Determine the [x, y] coordinate at the center of the cell enclosing the given text.  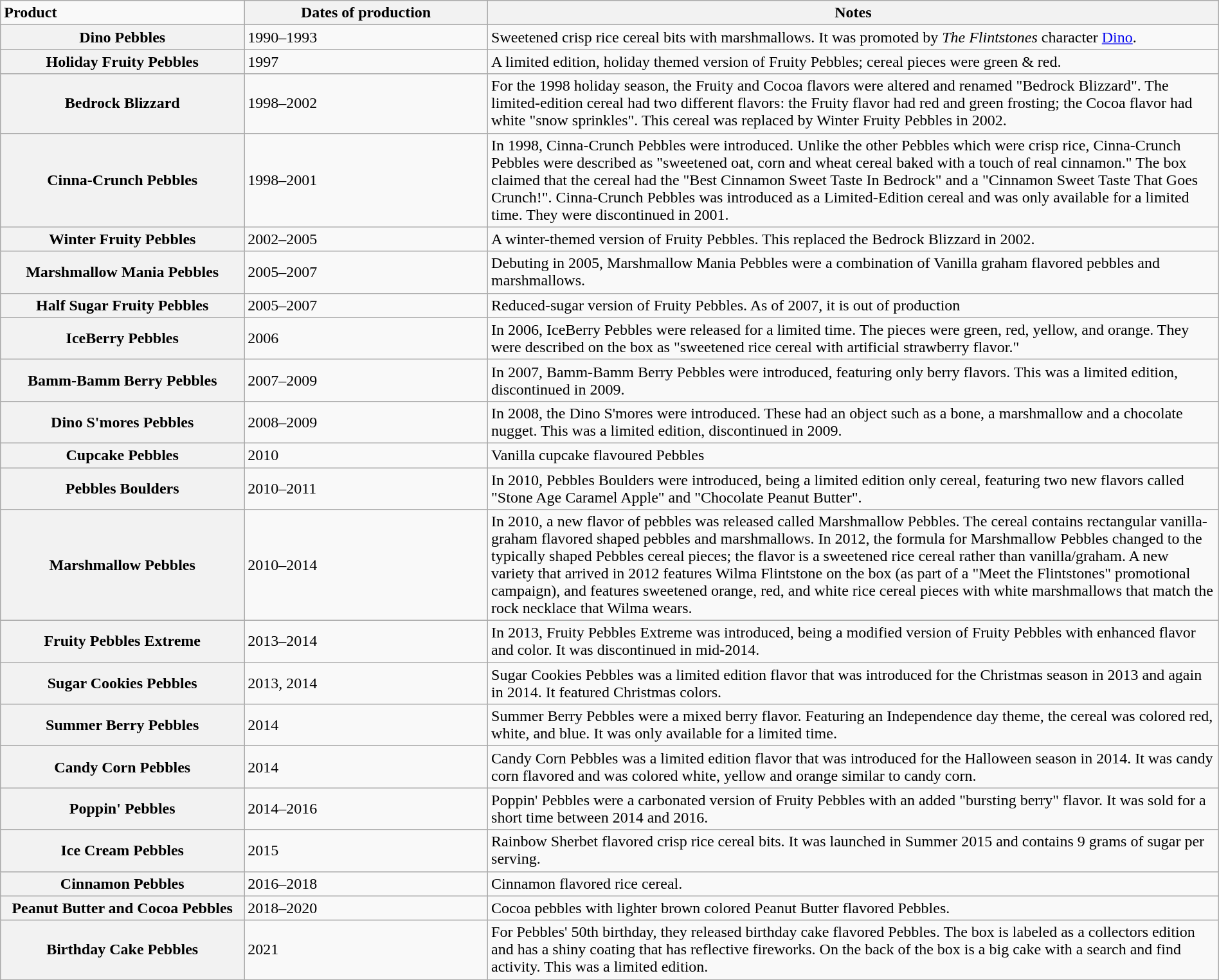
Rainbow Sherbet flavored crisp rice cereal bits. It was launched in Summer 2015 and contains 9 grams of sugar per serving. [854, 851]
Dates of production [366, 13]
Reduced-sugar version of Fruity Pebbles. As of 2007, it is out of production [854, 305]
2010 [366, 455]
2007–2009 [366, 380]
2015 [366, 851]
Marshmallow Pebbles [122, 566]
Birthday Cake Pebbles [122, 950]
2002–2005 [366, 239]
1990–1993 [366, 37]
Fruity Pebbles Extreme [122, 641]
Notes [854, 13]
A winter-themed version of Fruity Pebbles. This replaced the Bedrock Blizzard in 2002. [854, 239]
A limited edition, holiday themed version of Fruity Pebbles; cereal pieces were green & red. [854, 62]
Holiday Fruity Pebbles [122, 62]
Dino S'mores Pebbles [122, 422]
In 2007, Bamm-Bamm Berry Pebbles were introduced, featuring only berry flavors. This was a limited edition, discontinued in 2009. [854, 380]
2021 [366, 950]
2014–2016 [366, 808]
Cupcake Pebbles [122, 455]
2016–2018 [366, 884]
1998–2002 [366, 103]
Cinnamon flavored rice cereal. [854, 884]
Ice Cream Pebbles [122, 851]
Half Sugar Fruity Pebbles [122, 305]
1998–2001 [366, 180]
Peanut Butter and Cocoa Pebbles [122, 908]
Product [122, 13]
2018–2020 [366, 908]
2008–2009 [366, 422]
Cocoa pebbles with lighter brown colored Peanut Butter flavored Pebbles. [854, 908]
Dino Pebbles [122, 37]
Sweetened crisp rice cereal bits with marshmallows. It was promoted by The Flintstones character Dino. [854, 37]
2006 [366, 338]
Cinna-Crunch Pebbles [122, 180]
1997 [366, 62]
Marshmallow Mania Pebbles [122, 272]
Vanilla cupcake flavoured Pebbles [854, 455]
Bamm-Bamm Berry Pebbles [122, 380]
2013–2014 [366, 641]
Cinnamon Pebbles [122, 884]
Candy Corn Pebbles [122, 767]
Pebbles Boulders [122, 488]
IceBerry Pebbles [122, 338]
Sugar Cookies Pebbles [122, 684]
2010–2011 [366, 488]
Poppin' Pebbles [122, 808]
Summer Berry Pebbles [122, 725]
Winter Fruity Pebbles [122, 239]
Bedrock Blizzard [122, 103]
Debuting in 2005, Marshmallow Mania Pebbles were a combination of Vanilla graham flavored pebbles and marshmallows. [854, 272]
2013, 2014 [366, 684]
2010–2014 [366, 566]
